Pinpoint the cell where the given text exists, returning its [x, y] midpoint coordinate. 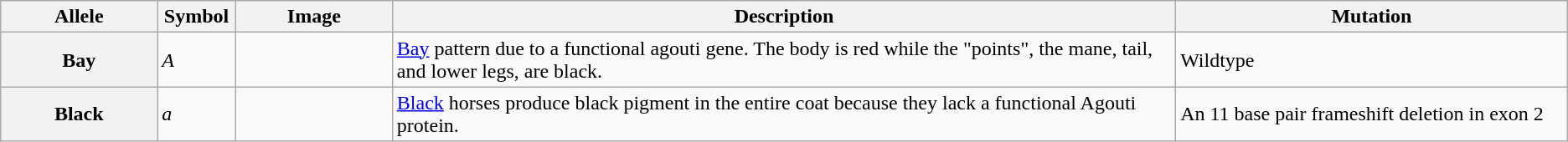
Description [784, 17]
Bay pattern due to a functional agouti gene. The body is red while the "points", the mane, tail, and lower legs, are black. [784, 60]
A [197, 60]
Mutation [1372, 17]
Symbol [197, 17]
Allele [79, 17]
Black [79, 114]
Black horses produce black pigment in the entire coat because they lack a functional Agouti protein. [784, 114]
a [197, 114]
An 11 base pair frameshift deletion in exon 2 [1372, 114]
Wildtype [1372, 60]
Image [313, 17]
Bay [79, 60]
